For the text-containing cell, return its midpoint in (X, Y) coordinate format. 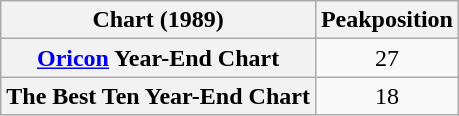
27 (386, 58)
18 (386, 96)
The Best Ten Year-End Chart (158, 96)
Chart (1989) (158, 20)
Peakposition (386, 20)
Oricon Year-End Chart (158, 58)
